Find where the given text appears and provide that cell's center as (X, Y) coordinate. 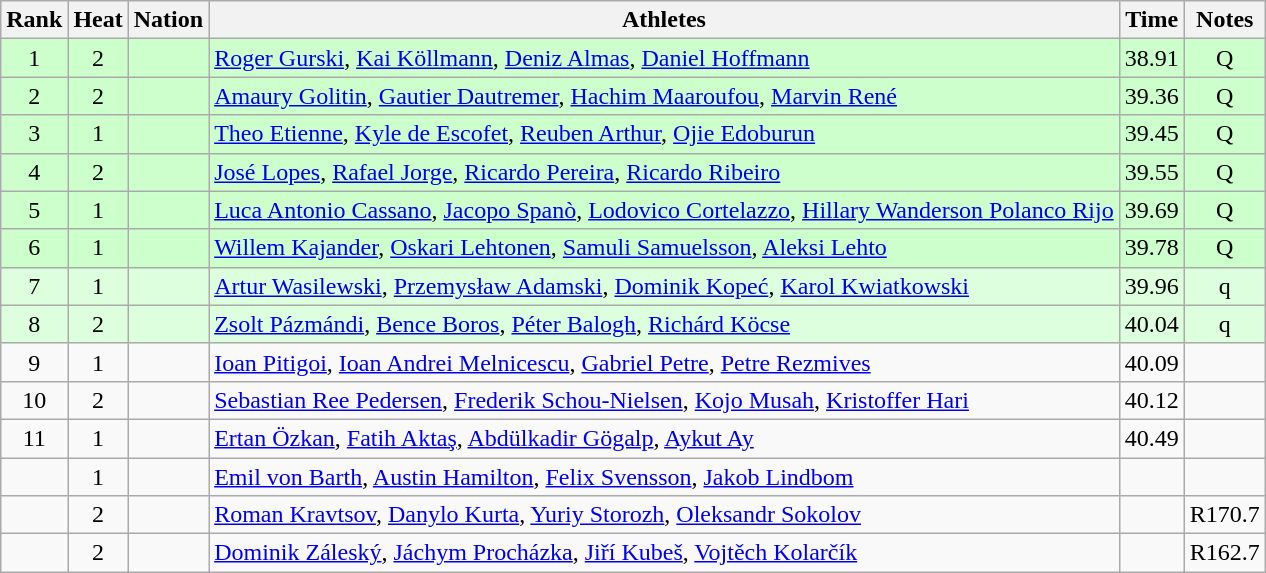
Dominik Záleský, Jáchym Procházka, Jiří Kubeš, Vojtěch Kolarčík (664, 553)
Amaury Golitin, Gautier Dautremer, Hachim Maaroufou, Marvin René (664, 96)
11 (34, 438)
Sebastian Ree Pedersen, Frederik Schou-Nielsen, Kojo Musah, Kristoffer Hari (664, 400)
39.78 (1152, 248)
40.09 (1152, 362)
Ertan Özkan, Fatih Aktaş, Abdülkadir Gögalp, Aykut Ay (664, 438)
Heat (98, 20)
39.55 (1152, 172)
10 (34, 400)
Willem Kajander, Oskari Lehtonen, Samuli Samuelsson, Aleksi Lehto (664, 248)
Athletes (664, 20)
6 (34, 248)
Notes (1224, 20)
8 (34, 324)
39.96 (1152, 286)
40.49 (1152, 438)
Rank (34, 20)
Roger Gurski, Kai Köllmann, Deniz Almas, Daniel Hoffmann (664, 58)
Roman Kravtsov, Danylo Kurta, Yuriy Storozh, Oleksandr Sokolov (664, 515)
Theo Etienne, Kyle de Escofet, Reuben Arthur, Ojie Edoburun (664, 134)
40.12 (1152, 400)
R170.7 (1224, 515)
39.45 (1152, 134)
7 (34, 286)
38.91 (1152, 58)
39.36 (1152, 96)
39.69 (1152, 210)
Luca Antonio Cassano, Jacopo Spanò, Lodovico Cortelazzo, Hillary Wanderson Polanco Rijo (664, 210)
3 (34, 134)
5 (34, 210)
Artur Wasilewski, Przemysław Adamski, Dominik Kopeć, Karol Kwiatkowski (664, 286)
José Lopes, Rafael Jorge, Ricardo Pereira, Ricardo Ribeiro (664, 172)
Ioan Pitigoi, Ioan Andrei Melnicescu, Gabriel Petre, Petre Rezmives (664, 362)
40.04 (1152, 324)
Nation (168, 20)
Time (1152, 20)
R162.7 (1224, 553)
Emil von Barth, Austin Hamilton, Felix Svensson, Jakob Lindbom (664, 477)
9 (34, 362)
Zsolt Pázmándi, Bence Boros, Péter Balogh, Richárd Köcse (664, 324)
4 (34, 172)
